Output the [x, y] coordinate of the center of the cell containing the given text.  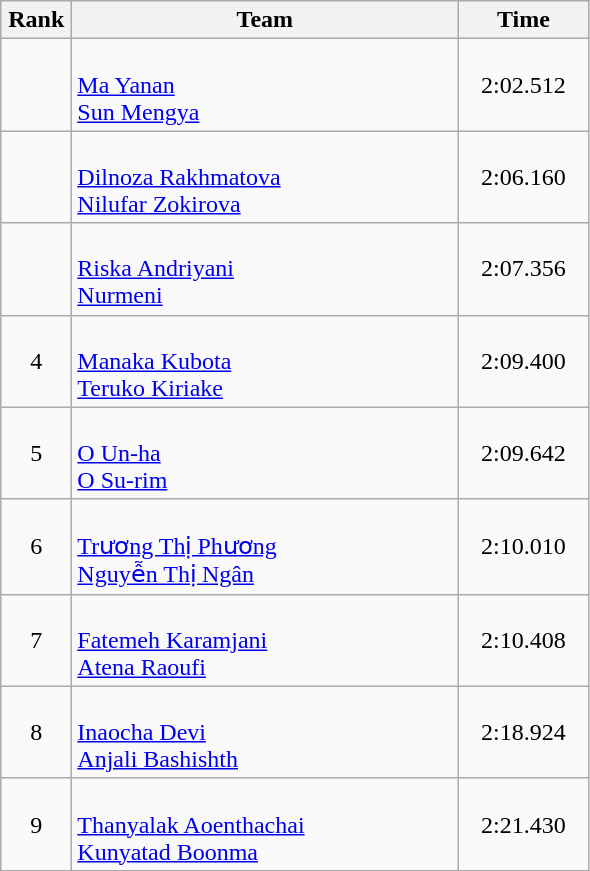
Ma YananSun Mengya [265, 85]
Time [524, 20]
2:09.642 [524, 453]
4 [36, 361]
9 [36, 824]
Rank [36, 20]
6 [36, 546]
5 [36, 453]
2:02.512 [524, 85]
Fatemeh KaramjaniAtena Raoufi [265, 640]
7 [36, 640]
2:21.430 [524, 824]
Dilnoza RakhmatovaNilufar Zokirova [265, 177]
2:07.356 [524, 269]
2:10.408 [524, 640]
O Un-haO Su-rim [265, 453]
Riska AndriyaniNurmeni [265, 269]
Thanyalak AoenthachaiKunyatad Boonma [265, 824]
Team [265, 20]
Inaocha DeviAnjali Bashishth [265, 732]
2:09.400 [524, 361]
2:10.010 [524, 546]
2:18.924 [524, 732]
2:06.160 [524, 177]
Manaka KubotaTeruko Kiriake [265, 361]
8 [36, 732]
Trương Thị PhươngNguyễn Thị Ngân [265, 546]
